Find where the given text appears and provide that cell's center as (x, y) coordinate. 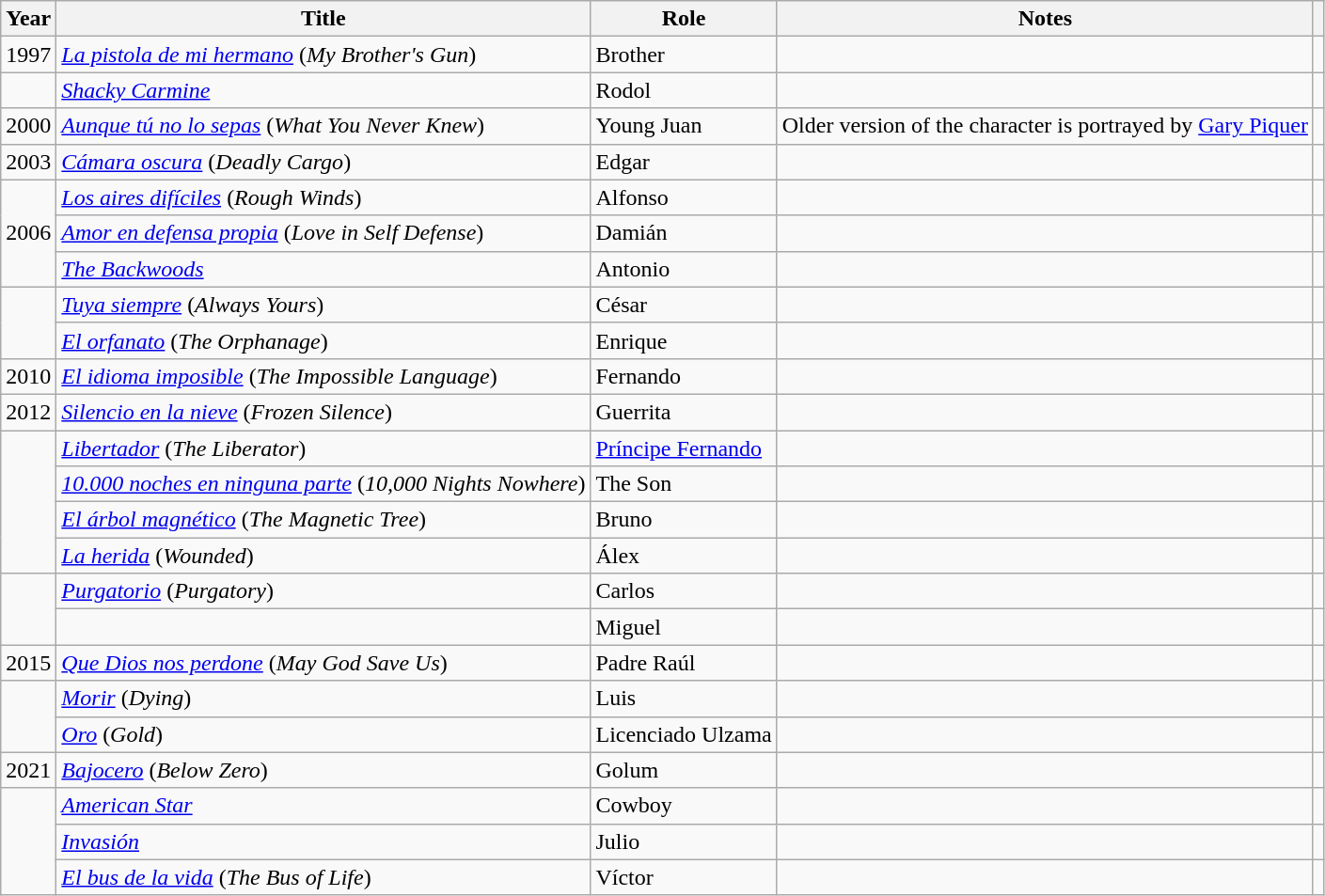
Title (323, 19)
El orfanato (The Orphanage) (323, 340)
César (684, 305)
Príncipe Fernando (684, 448)
Purgatorio (Purgatory) (323, 591)
2021 (28, 770)
1997 (28, 55)
Invasión (323, 841)
2012 (28, 412)
2010 (28, 376)
Julio (684, 841)
Libertador (The Liberator) (323, 448)
Amor en defensa propia (Love in Self Defense) (323, 233)
Brother (684, 55)
Cowboy (684, 806)
Alfonso (684, 197)
2015 (28, 663)
Young Juan (684, 126)
Aunque tú no lo sepas (What You Never Knew) (323, 126)
Luis (684, 699)
Bruno (684, 520)
Role (684, 19)
Cámara oscura (Deadly Cargo) (323, 162)
Miguel (684, 627)
2000 (28, 126)
Antonio (684, 269)
Edgar (684, 162)
El árbol magnético (The Magnetic Tree) (323, 520)
2006 (28, 233)
Shacky Carmine (323, 90)
Enrique (684, 340)
Notes (1045, 19)
Bajocero (Below Zero) (323, 770)
Morir (Dying) (323, 699)
Carlos (684, 591)
Padre Raúl (684, 663)
Los aires difíciles (Rough Winds) (323, 197)
The Son (684, 484)
The Backwoods (323, 269)
Year (28, 19)
El idioma imposible (The Impossible Language) (323, 376)
Oro (Gold) (323, 734)
Que Dios nos perdone (May God Save Us) (323, 663)
Golum (684, 770)
2003 (28, 162)
American Star (323, 806)
10.000 noches en ninguna parte (10,000 Nights Nowhere) (323, 484)
Víctor (684, 877)
La pistola de mi hermano (My Brother's Gun) (323, 55)
Older version of the character is portrayed by Gary Piquer (1045, 126)
El bus de la vida (The Bus of Life) (323, 877)
Guerrita (684, 412)
Damián (684, 233)
Silencio en la nieve (Frozen Silence) (323, 412)
La herida (Wounded) (323, 556)
Álex (684, 556)
Rodol (684, 90)
Tuya siempre (Always Yours) (323, 305)
Licenciado Ulzama (684, 734)
Fernando (684, 376)
